Locate the cell with the specified text and output its [x, y] center coordinate. 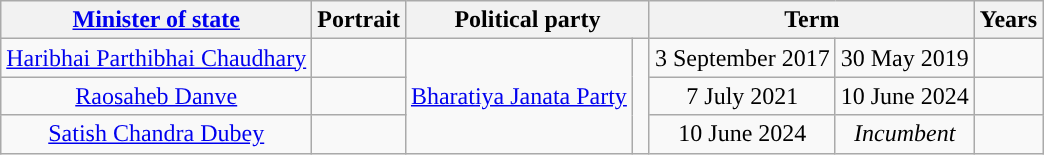
Years [1008, 20]
Political party [527, 20]
30 May 2019 [904, 58]
Bharatiya Janata Party [518, 96]
7 July 2021 [742, 96]
Incumbent [904, 134]
Raosaheb Danve [156, 96]
Minister of state [156, 20]
Satish Chandra Dubey [156, 134]
Term [812, 20]
Haribhai Parthibhai Chaudhary [156, 58]
3 September 2017 [742, 58]
Portrait [359, 20]
